Detect which cell encompasses the target text, then output its [X, Y] center coordinate. 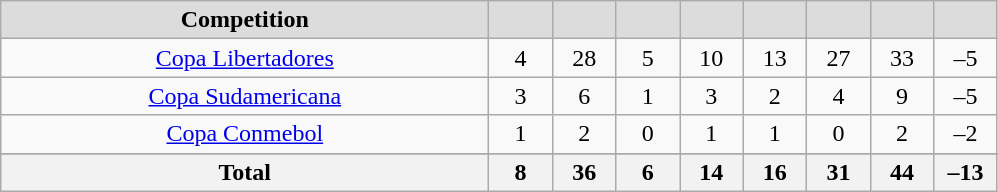
Total [245, 172]
–2 [966, 134]
–13 [966, 172]
31 [839, 172]
Copa Libertadores [245, 58]
Copa Conmebol [245, 134]
10 [712, 58]
Competition [245, 20]
44 [902, 172]
5 [648, 58]
28 [584, 58]
9 [902, 96]
13 [775, 58]
14 [712, 172]
8 [521, 172]
Copa Sudamericana [245, 96]
33 [902, 58]
36 [584, 172]
16 [775, 172]
27 [839, 58]
